Pinpoint the cell where the given text exists, returning its (x, y) midpoint coordinate. 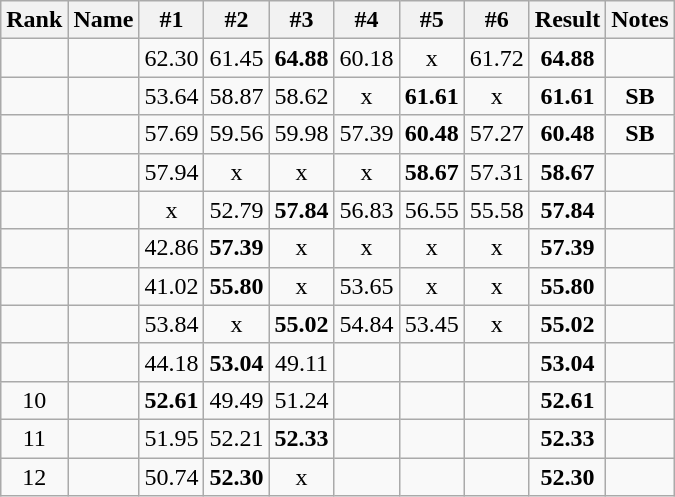
57.94 (172, 172)
53.64 (172, 96)
61.45 (236, 58)
59.98 (302, 134)
Notes (640, 20)
44.18 (172, 362)
#6 (496, 20)
57.31 (496, 172)
41.02 (172, 286)
62.30 (172, 58)
53.45 (432, 324)
#2 (236, 20)
52.21 (236, 438)
50.74 (172, 477)
#4 (366, 20)
Rank (34, 20)
11 (34, 438)
#5 (432, 20)
57.69 (172, 134)
Name (104, 20)
42.86 (172, 248)
#1 (172, 20)
59.56 (236, 134)
56.83 (366, 210)
52.79 (236, 210)
53.84 (172, 324)
58.87 (236, 96)
51.95 (172, 438)
61.72 (496, 58)
49.11 (302, 362)
53.65 (366, 286)
56.55 (432, 210)
60.18 (366, 58)
58.62 (302, 96)
49.49 (236, 400)
55.58 (496, 210)
12 (34, 477)
Result (567, 20)
51.24 (302, 400)
54.84 (366, 324)
57.27 (496, 134)
10 (34, 400)
#3 (302, 20)
